Find where the given text appears and provide that cell's center as (X, Y) coordinate. 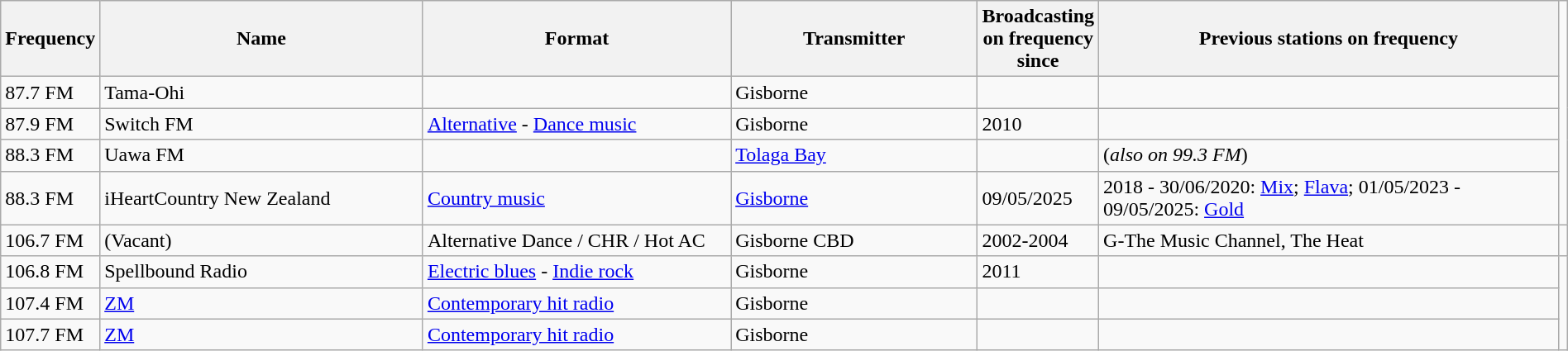
Format (576, 39)
Alternative Dance / CHR / Hot AC (576, 240)
Tolaga Bay (854, 155)
2018 - 30/06/2020: Mix; Flava; 01/05/2023 - 09/05/2025: Gold (1329, 198)
Name (261, 39)
Previous stations on frequency (1329, 39)
Spellbound Radio (261, 272)
2010 (1039, 124)
09/05/2025 (1039, 198)
106.7 FM (50, 240)
Transmitter (854, 39)
2002-2004 (1039, 240)
87.9 FM (50, 124)
Uawa FM (261, 155)
87.7 FM (50, 92)
Tama-Ohi (261, 92)
Gisborne CBD (854, 240)
Alternative - Dance music (576, 124)
107.4 FM (50, 303)
iHeartCountry New Zealand (261, 198)
(also on 99.3 FM) (1329, 155)
(Vacant) (261, 240)
Frequency (50, 39)
106.8 FM (50, 272)
G-The Music Channel, The Heat (1329, 240)
Switch FM (261, 124)
107.7 FM (50, 334)
Electric blues - Indie rock (576, 272)
Country music (576, 198)
Broadcasting on frequency since (1039, 39)
2011 (1039, 272)
